Locate the cell with the specified text and output its (x, y) center coordinate. 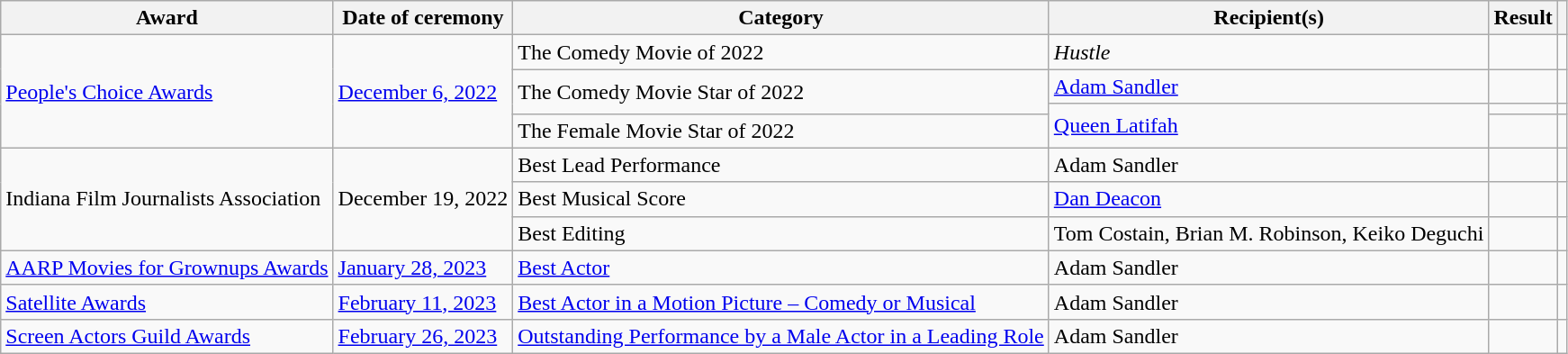
AARP Movies for Grownups Awards (167, 268)
The Comedy Movie Star of 2022 (781, 92)
Date of ceremony (423, 18)
February 26, 2023 (423, 336)
February 11, 2023 (423, 302)
The Comedy Movie of 2022 (781, 52)
People's Choice Awards (167, 92)
Best Actor in a Motion Picture – Comedy or Musical (781, 302)
Category (781, 18)
Result (1523, 18)
Tom Costain, Brian M. Robinson, Keiko Deguchi (1269, 233)
Queen Latifah (1269, 126)
Recipient(s) (1269, 18)
Outstanding Performance by a Male Actor in a Leading Role (781, 336)
Hustle (1269, 52)
January 28, 2023 (423, 268)
Best Editing (781, 233)
Satellite Awards (167, 302)
December 6, 2022 (423, 92)
Best Musical Score (781, 199)
Screen Actors Guild Awards (167, 336)
The Female Movie Star of 2022 (781, 131)
Best Actor (781, 268)
Dan Deacon (1269, 199)
December 19, 2022 (423, 199)
Best Lead Performance (781, 165)
Indiana Film Journalists Association (167, 199)
Award (167, 18)
